For the text-containing cell, return its midpoint in [X, Y] coordinate format. 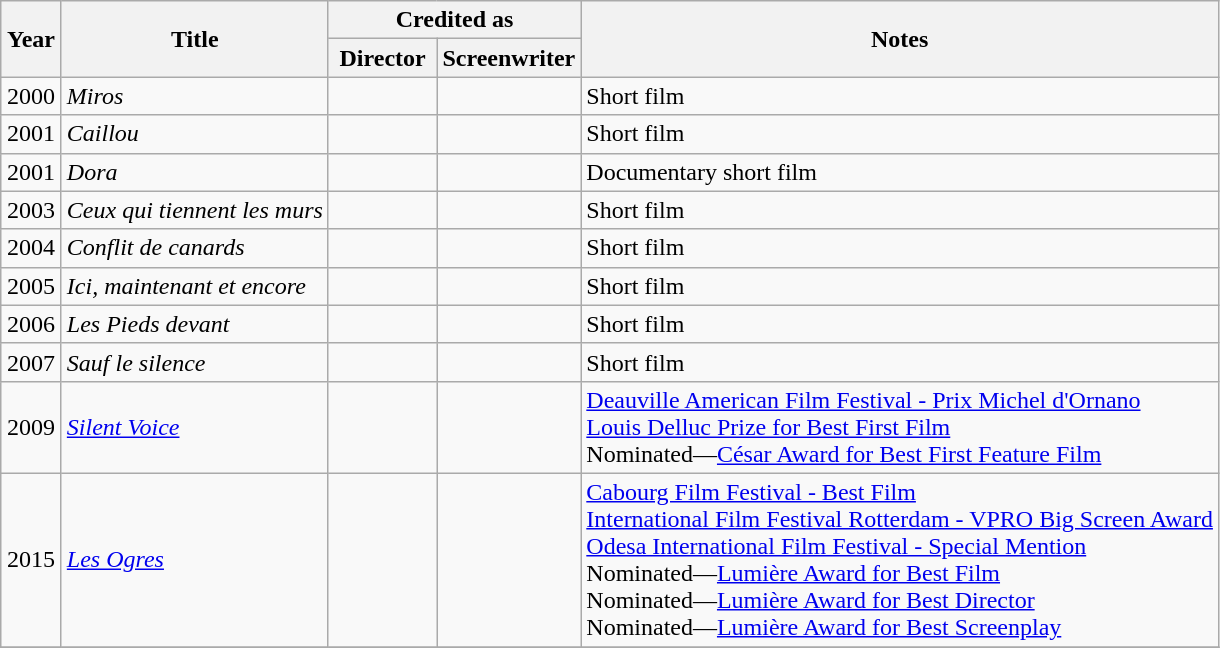
Director [382, 58]
Dora [194, 172]
Conflit de canards [194, 248]
2006 [32, 324]
Sauf le silence [194, 362]
Les Ogres [194, 560]
2004 [32, 248]
2005 [32, 286]
Notes [900, 39]
Year [32, 39]
Les Pieds devant [194, 324]
Ici, maintenant et encore [194, 286]
2007 [32, 362]
Title [194, 39]
2000 [32, 96]
Documentary short film [900, 172]
2015 [32, 560]
2009 [32, 427]
2003 [32, 210]
Credited as [454, 20]
Deauville American Film Festival - Prix Michel d'OrnanoLouis Delluc Prize for Best First FilmNominated—César Award for Best First Feature Film [900, 427]
Caillou [194, 134]
Ceux qui tiennent les murs [194, 210]
Screenwriter [509, 58]
Silent Voice [194, 427]
Miros [194, 96]
